Provide the (X, Y) coordinate of the cell's center where the given text is located.  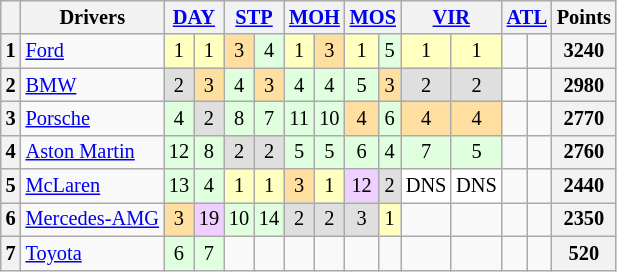
Aston Martin (92, 152)
MOS (373, 17)
2440 (584, 186)
Toyota (92, 253)
STP (254, 17)
2980 (584, 85)
2350 (584, 219)
2770 (584, 118)
Drivers (92, 17)
BMW (92, 85)
Points (584, 17)
VIR (452, 17)
13 (179, 186)
MOH (314, 17)
520 (584, 253)
Mercedes-AMG (92, 219)
DAY (194, 17)
2760 (584, 152)
ATL (527, 17)
14 (269, 219)
McLaren (92, 186)
11 (299, 118)
Porsche (92, 118)
3240 (584, 51)
19 (209, 219)
Ford (92, 51)
